Return the (X, Y) coordinate for the center point of the cell that contains the specified text.  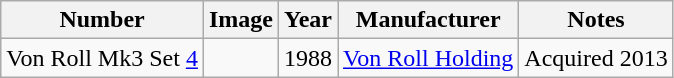
Von Roll Mk3 Set 4 (102, 58)
Von Roll Holding (428, 58)
Acquired 2013 (596, 58)
1988 (308, 58)
Image (240, 20)
Number (102, 20)
Notes (596, 20)
Manufacturer (428, 20)
Year (308, 20)
